Find where the given text appears and provide that cell's center as (x, y) coordinate. 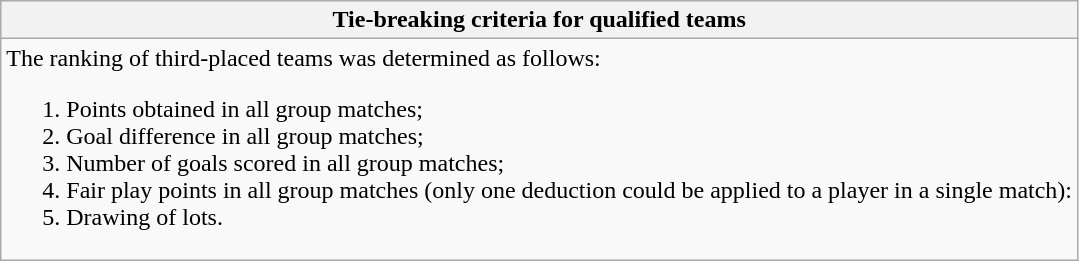
Tie-breaking criteria for qualified teams (540, 20)
